Return the [x, y] coordinate for the center point of the cell that contains the specified text.  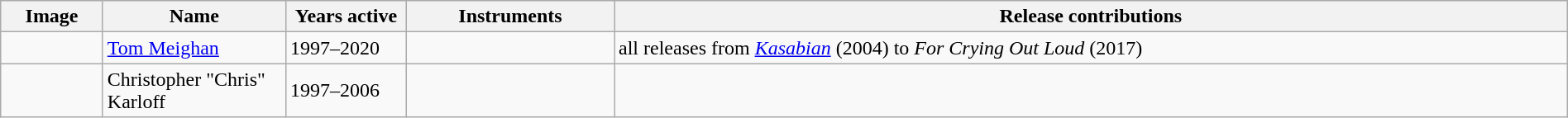
Tom Meighan [194, 48]
1997–2020 [346, 48]
1997–2006 [346, 91]
Name [194, 17]
Years active [346, 17]
all releases from Kasabian (2004) to For Crying Out Loud (2017) [1090, 48]
Instruments [509, 17]
Release contributions [1090, 17]
Christopher "Chris" Karloff [194, 91]
Image [52, 17]
